Return [X, Y] of the center of cell containing provided text 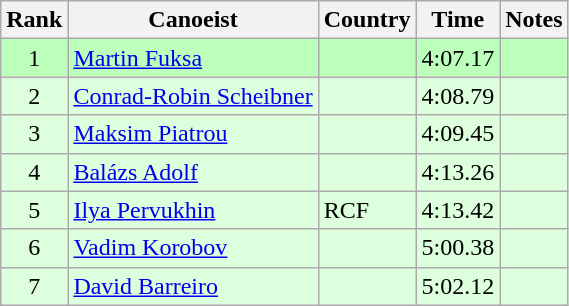
4:09.45 [458, 134]
7 [34, 286]
Conrad-Robin Scheibner [193, 96]
2 [34, 96]
Notes [534, 20]
David Barreiro [193, 286]
5:02.12 [458, 286]
Vadim Korobov [193, 248]
Maksim Piatrou [193, 134]
4:08.79 [458, 96]
Country [367, 20]
Balázs Adolf [193, 172]
RCF [367, 210]
4:07.17 [458, 58]
4:13.42 [458, 210]
5 [34, 210]
4:13.26 [458, 172]
6 [34, 248]
1 [34, 58]
Ilya Pervukhin [193, 210]
5:00.38 [458, 248]
Canoeist [193, 20]
Time [458, 20]
3 [34, 134]
Martin Fuksa [193, 58]
4 [34, 172]
Rank [34, 20]
